Detect which cell encompasses the target text, then output its (x, y) center coordinate. 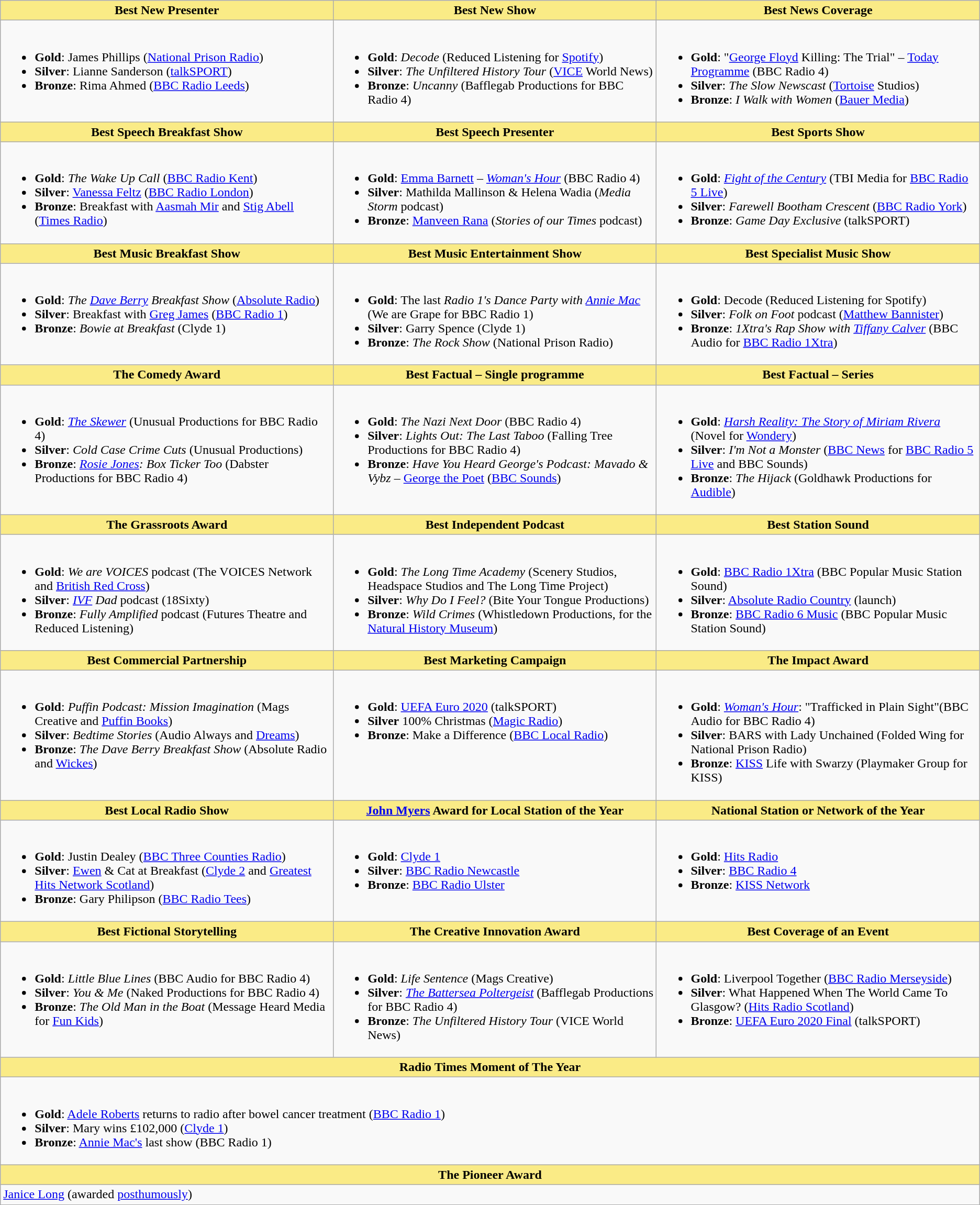
Best Marketing Campaign (495, 660)
Best Sports Show (818, 132)
Gold: UEFA Euro 2020 (talkSPORT)Silver 100% Christmas (Magic Radio)Bronze: Make a Difference (BBC Local Radio) (495, 735)
Radio Times Moment of The Year (490, 1067)
Best Coverage of an Event (818, 932)
Best Commercial Partnership (167, 660)
John Myers Award for Local Station of the Year (495, 810)
Gold: Fight of the Century (TBI Media for BBC Radio 5 Live)Silver: Farewell Bootham Crescent (BBC Radio York)Bronze: Game Day Exclusive (talkSPORT) (818, 193)
The Pioneer Award (490, 1175)
Gold: Hits RadioSilver: BBC Radio 4Bronze: KISS Network (818, 871)
Gold: James Phillips (National Prison Radio)Silver: Lianne Sanderson (talkSPORT)Bronze: Rima Ahmed (BBC Radio Leeds) (167, 71)
Best Music Breakfast Show (167, 253)
Best Factual – Single programme (495, 375)
The Creative Innovation Award (495, 932)
Best Factual – Series (818, 375)
Gold: Clyde 1Silver: BBC Radio NewcastleBronze: BBC Radio Ulster (495, 871)
The Comedy Award (167, 375)
Janice Long (awarded posthumously) (490, 1195)
Gold: The Dave Berry Breakfast Show (Absolute Radio)Silver: Breakfast with Greg James (BBC Radio 1)Bronze: Bowie at Breakfast (Clyde 1) (167, 314)
Best Specialist Music Show (818, 253)
Best New Show (495, 10)
Best Station Sound (818, 525)
The Grassroots Award (167, 525)
Best Speech Presenter (495, 132)
Gold: The Wake Up Call (BBC Radio Kent)Silver: Vanessa Feltz (BBC Radio London)Bronze: Breakfast with Aasmah Mir and Stig Abell (Times Radio) (167, 193)
Best New Presenter (167, 10)
Best Fictional Storytelling (167, 932)
The Impact Award (818, 660)
National Station or Network of the Year (818, 810)
Best Independent Podcast (495, 525)
Best Speech Breakfast Show (167, 132)
Best Local Radio Show (167, 810)
Best News Coverage (818, 10)
Best Music Entertainment Show (495, 253)
